Output the [x, y] coordinate of the center of the cell containing the given text.  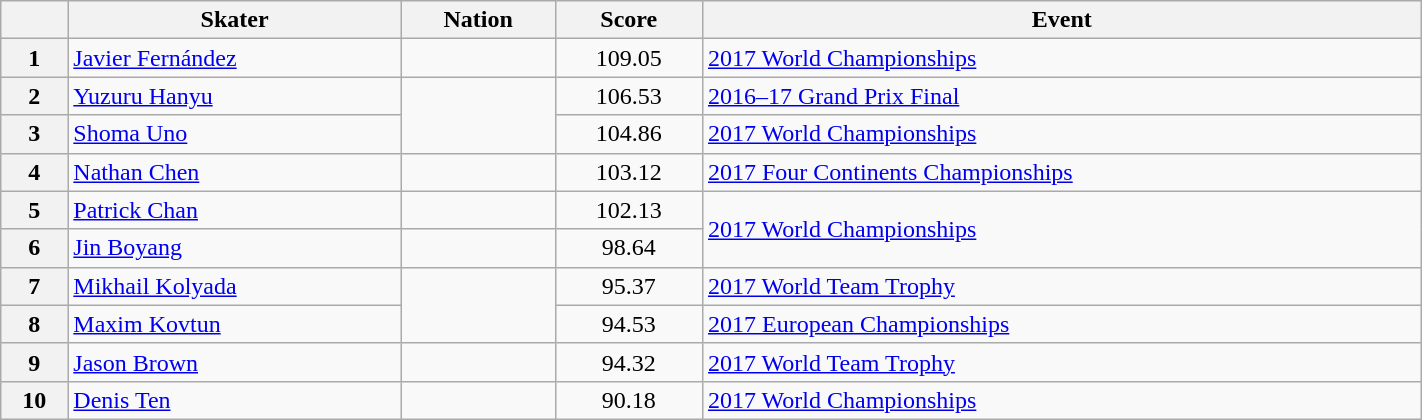
94.53 [628, 324]
5 [34, 210]
90.18 [628, 400]
Javier Fernández [235, 58]
Event [1062, 20]
2 [34, 96]
2016–17 Grand Prix Final [1062, 96]
2017 Four Continents Championships [1062, 172]
98.64 [628, 248]
7 [34, 286]
8 [34, 324]
Jin Boyang [235, 248]
106.53 [628, 96]
Patrick Chan [235, 210]
Nathan Chen [235, 172]
2017 European Championships [1062, 324]
9 [34, 362]
10 [34, 400]
4 [34, 172]
95.37 [628, 286]
3 [34, 134]
94.32 [628, 362]
Score [628, 20]
6 [34, 248]
Denis Ten [235, 400]
Shoma Uno [235, 134]
Nation [478, 20]
Mikhail Kolyada [235, 286]
1 [34, 58]
Maxim Kovtun [235, 324]
109.05 [628, 58]
Skater [235, 20]
104.86 [628, 134]
Jason Brown [235, 362]
Yuzuru Hanyu [235, 96]
103.12 [628, 172]
102.13 [628, 210]
